Provide the (X, Y) coordinate of the cell's center where the given text is located.  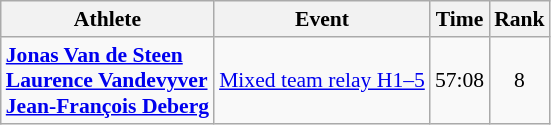
8 (520, 80)
Mixed team relay H1–5 (322, 80)
Rank (520, 19)
Time (460, 19)
Jonas Van de SteenLaurence VandevyverJean-François Deberg (108, 80)
Event (322, 19)
Athlete (108, 19)
57:08 (460, 80)
